Return (x, y) of the center of cell containing provided text 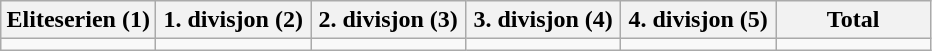
Eliteserien (1) (78, 20)
Total (854, 20)
4. divisjon (5) (698, 20)
1. divisjon (2) (234, 20)
3. divisjon (4) (544, 20)
2. divisjon (3) (388, 20)
